Find where the given text appears and provide that cell's center as [X, Y] coordinate. 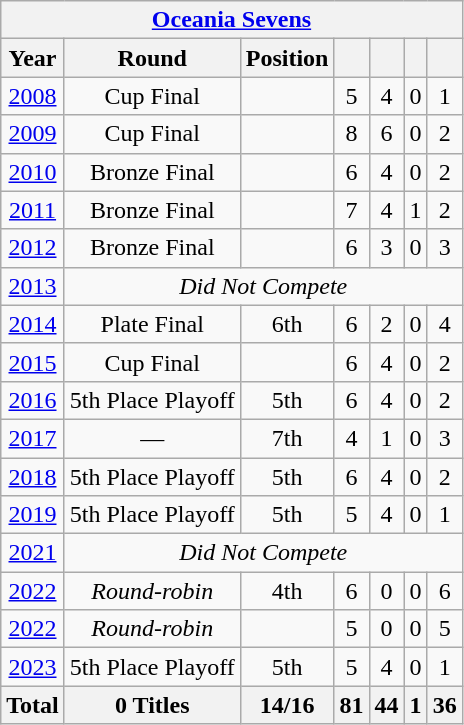
Plate Final [152, 324]
2019 [33, 515]
Total [33, 705]
2021 [33, 553]
4th [287, 591]
6th [287, 324]
2014 [33, 324]
Year [33, 58]
2023 [33, 667]
36 [444, 705]
2015 [33, 362]
2013 [33, 286]
2016 [33, 400]
7 [352, 210]
2009 [33, 134]
2017 [33, 438]
0 Titles [152, 705]
8 [352, 134]
Position [287, 58]
14/16 [287, 705]
2012 [33, 248]
2018 [33, 477]
44 [386, 705]
Round [152, 58]
Oceania Sevens [232, 20]
2010 [33, 172]
2008 [33, 96]
7th [287, 438]
2011 [33, 210]
— [152, 438]
81 [352, 705]
